Provide the (X, Y) coordinate of the cell's center where the given text is located.  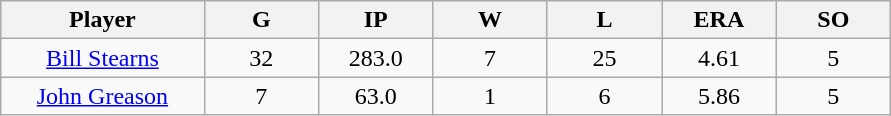
W (490, 20)
John Greason (102, 96)
SO (834, 20)
32 (261, 58)
IP (376, 20)
6 (604, 96)
63.0 (376, 96)
Bill Stearns (102, 58)
L (604, 20)
5.86 (719, 96)
G (261, 20)
25 (604, 58)
ERA (719, 20)
Player (102, 20)
283.0 (376, 58)
4.61 (719, 58)
1 (490, 96)
